Return [x, y] of the center of cell containing provided text 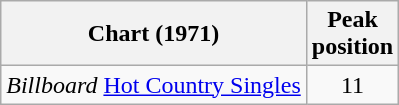
Peakposition [352, 34]
11 [352, 85]
Chart (1971) [154, 34]
Billboard Hot Country Singles [154, 85]
